Scan for the cell matching the given text and deliver its (x, y) coordinate at center. 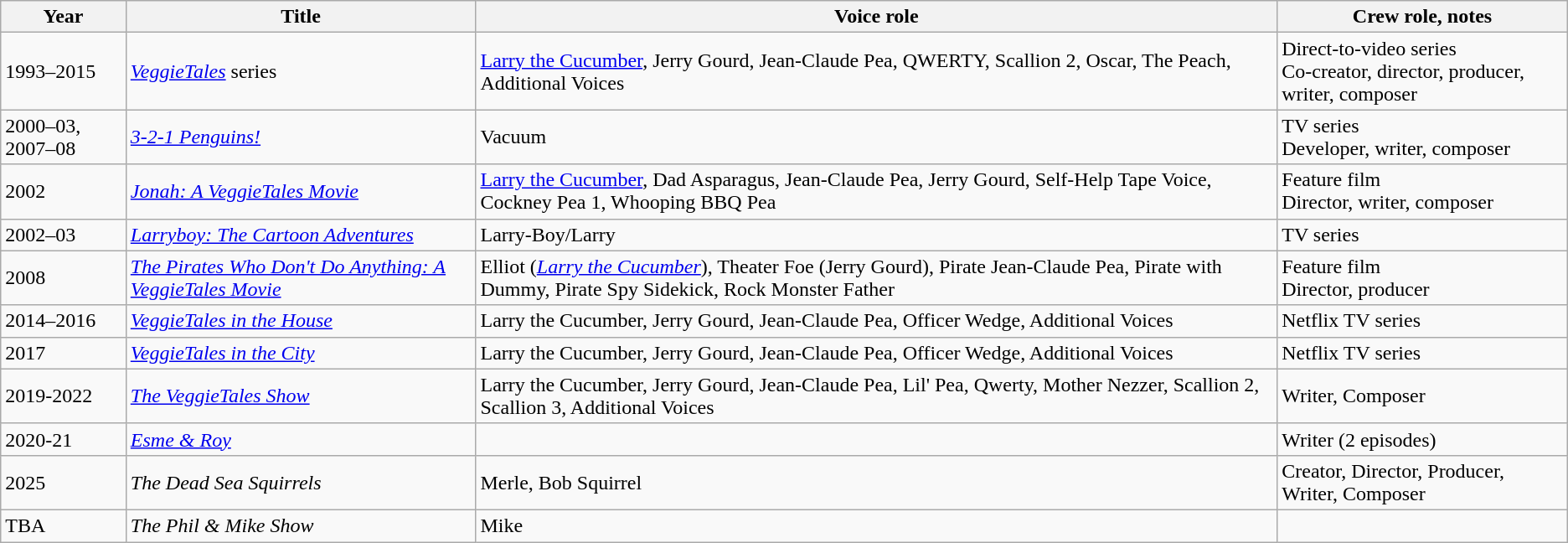
2019-2022 (64, 396)
VeggieTales series (301, 71)
Crew role, notes (1422, 17)
VeggieTales in the City (301, 353)
Jonah: A VeggieTales Movie (301, 191)
Title (301, 17)
2017 (64, 353)
Creator, Director, Producer, Writer, Composer (1422, 483)
Esme & Roy (301, 439)
2025 (64, 483)
Direct-to-video seriesCo-creator, director, producer, writer, composer (1422, 71)
Writer (2 episodes) (1422, 439)
2002–03 (64, 235)
2000–03, 2007–08 (64, 137)
The Phil & Mike Show (301, 525)
Feature filmDirector, producer (1422, 278)
TV seriesDeveloper, writer, composer (1422, 137)
Feature filmDirector, writer, composer (1422, 191)
The Pirates Who Don't Do Anything: A VeggieTales Movie (301, 278)
Larry the Cucumber, Dad Asparagus, Jean-Claude Pea, Jerry Gourd, Self-Help Tape Voice, Cockney Pea 1, Whooping BBQ Pea (876, 191)
Larry the Cucumber, Jerry Gourd, Jean-Claude Pea, QWERTY, Scallion 2, Oscar, The Peach, Additional Voices (876, 71)
VeggieTales in the House (301, 321)
2002 (64, 191)
Year (64, 17)
3-2-1 Penguins! (301, 137)
Vacuum (876, 137)
1993–2015 (64, 71)
Elliot (Larry the Cucumber), Theater Foe (Jerry Gourd), Pirate Jean-Claude Pea, Pirate with Dummy, Pirate Spy Sidekick, Rock Monster Father (876, 278)
Voice role (876, 17)
2008 (64, 278)
Mike (876, 525)
Writer, Composer (1422, 396)
Larry the Cucumber, Jerry Gourd, Jean-Claude Pea, Lil' Pea, Qwerty, Mother Nezzer, Scallion 2, Scallion 3, Additional Voices (876, 396)
The Dead Sea Squirrels (301, 483)
Larry-Boy/Larry (876, 235)
Merle, Bob Squirrel (876, 483)
The VeggieTales Show (301, 396)
2020-21 (64, 439)
TBA (64, 525)
2014–2016 (64, 321)
Larryboy: The Cartoon Adventures (301, 235)
TV series (1422, 235)
